Determine the [x, y] coordinate at the center of the cell enclosing the given text.  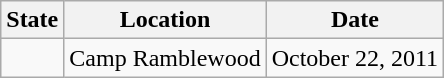
Camp Ramblewood [165, 58]
Date [354, 20]
October 22, 2011 [354, 58]
State [32, 20]
Location [165, 20]
